Find where the given text appears and provide that cell's center as (X, Y) coordinate. 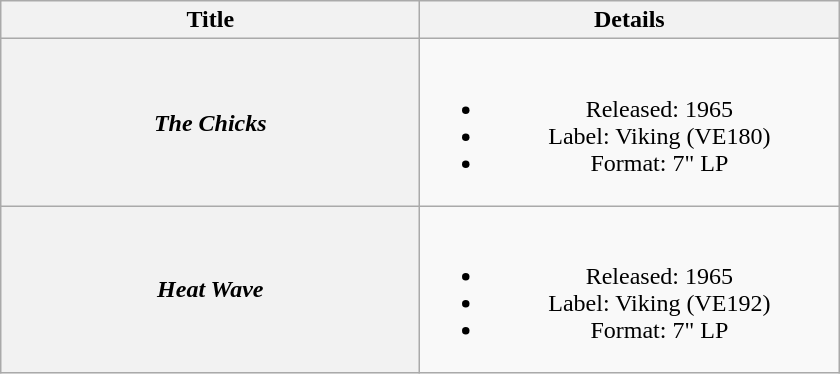
Heat Wave (210, 290)
The Chicks (210, 122)
Released: 1965Label: Viking (VE192)Format: 7" LP (630, 290)
Details (630, 20)
Released: 1965Label: Viking (VE180)Format: 7" LP (630, 122)
Title (210, 20)
